From the cell containing the given text, extract its center point as (x, y) coordinate. 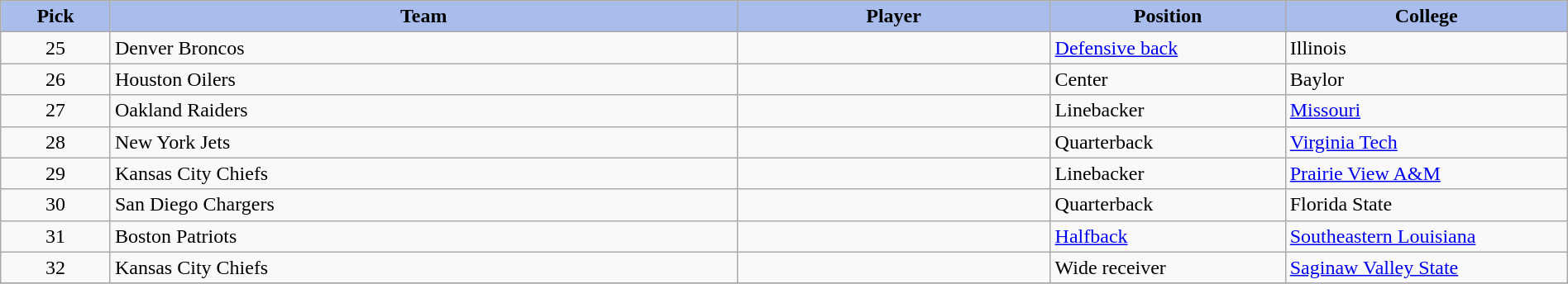
25 (56, 48)
Team (423, 17)
Oakland Raiders (423, 111)
Missouri (1426, 111)
Baylor (1426, 79)
New York Jets (423, 142)
32 (56, 267)
Houston Oilers (423, 79)
Position (1168, 17)
31 (56, 236)
Center (1168, 79)
Pick (56, 17)
Defensive back (1168, 48)
26 (56, 79)
Halfback (1168, 236)
30 (56, 205)
28 (56, 142)
Boston Patriots (423, 236)
27 (56, 111)
Southeastern Louisiana (1426, 236)
Florida State (1426, 205)
Illinois (1426, 48)
Player (893, 17)
Wide receiver (1168, 267)
Virginia Tech (1426, 142)
Denver Broncos (423, 48)
Prairie View A&M (1426, 173)
29 (56, 173)
Saginaw Valley State (1426, 267)
San Diego Chargers (423, 205)
College (1426, 17)
